Find where the given text appears and provide that cell's center as [X, Y] coordinate. 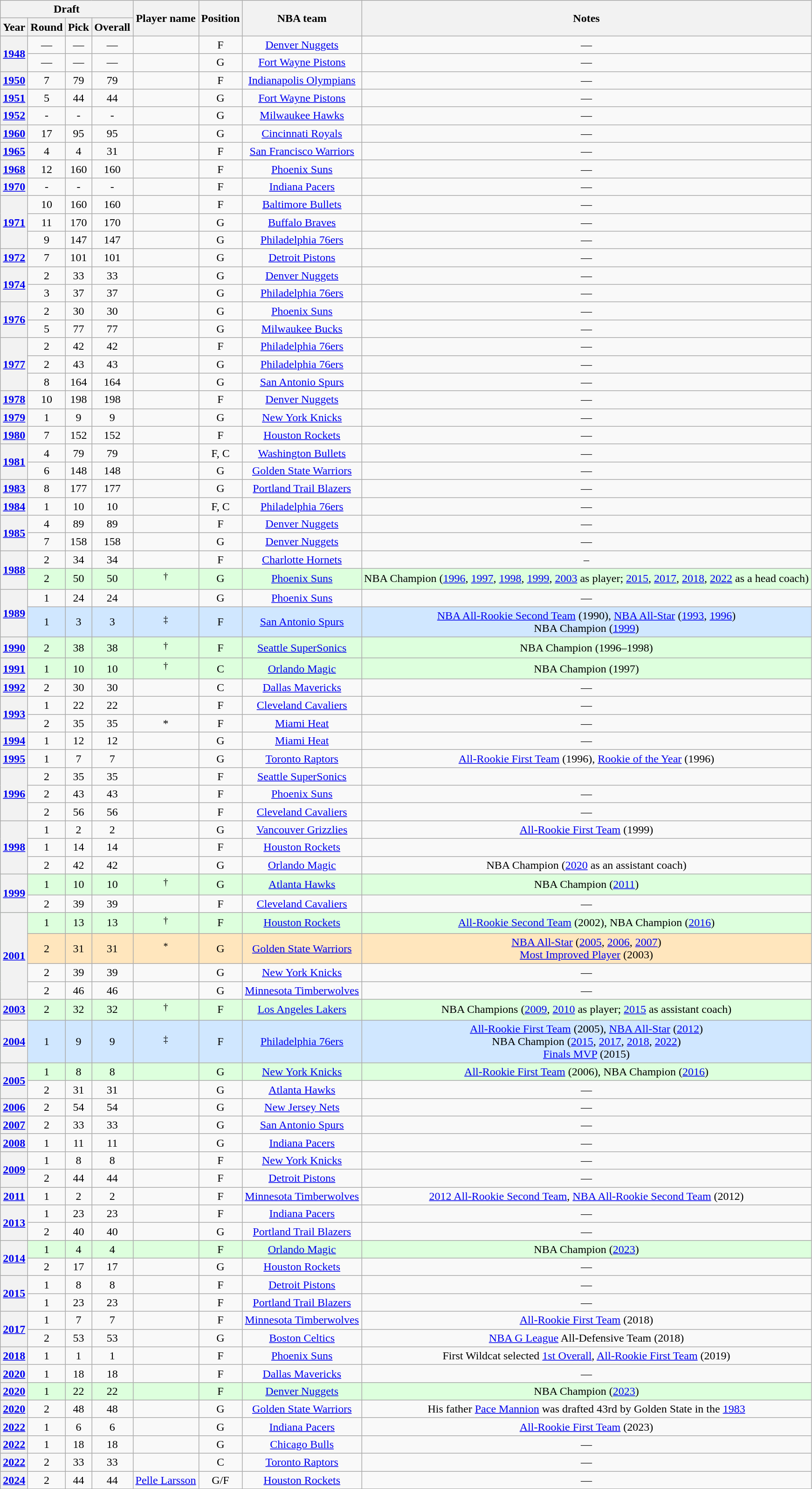
2017 [14, 1329]
Year [14, 27]
1952 [14, 116]
2006 [14, 1107]
2024 [14, 1480]
1989 [14, 613]
Vancouver Grizzlies [302, 830]
His father Pace Mannion was drafted 43rd by Golden State in the 1983 [586, 1409]
1991 [14, 669]
1985 [14, 533]
1978 [14, 400]
Indianapolis Olympians [302, 80]
New Jersey Nets [302, 1107]
2005 [14, 1080]
1972 [14, 258]
2009 [14, 1170]
1994 [14, 741]
1995 [14, 759]
1983 [14, 488]
2014 [14, 1258]
2003 [14, 1010]
2011 [14, 1196]
Notes [586, 18]
Overall [112, 27]
All-Rookie First Team (2023) [586, 1427]
All-Rookie First Team (2005), NBA All-Star (2012)NBA Champion (2015, 2017, 2018, 2022)Finals MVP (2015) [586, 1041]
– [586, 560]
Milwaukee Bucks [302, 329]
1948 [14, 54]
1968 [14, 169]
1998 [14, 847]
NBA Champion (1997) [586, 669]
1977 [14, 364]
1996 [14, 794]
Position [220, 18]
San Francisco Warriors [302, 151]
All-Rookie First Team (1996), Rookie of the Year (1996) [586, 759]
NBA Champions (2009, 2010 as player; 2015 as assistant coach) [586, 1010]
1980 [14, 435]
1993 [14, 714]
Baltimore Bullets [302, 204]
NBA Champion (1996, 1997, 1998, 1999, 2003 as player; 2015, 2017, 2018, 2022 as a head coach) [586, 579]
All-Rookie First Team (2006), NBA Champion (2016) [586, 1072]
Player name [166, 18]
Pelle Larsson [166, 1480]
Draft [67, 9]
1990 [14, 647]
NBA Champion (2011) [586, 884]
1999 [14, 893]
2007 [14, 1125]
NBA team [302, 18]
NBA All-Rookie Second Team (1990), NBA All-Star (1993, 1996)NBA Champion (1999) [586, 622]
NBA Champion (2020 as an assistant coach) [586, 865]
Round [47, 27]
Pick [78, 27]
Milwaukee Hawks [302, 116]
1981 [14, 462]
1984 [14, 506]
2004 [14, 1041]
All-Rookie First Team (2018) [586, 1320]
1971 [14, 222]
1965 [14, 151]
All-Rookie Second Team (2002), NBA Champion (2016) [586, 923]
NBA Champion (1996–1998) [586, 647]
2018 [14, 1356]
NBA All-Star (2005, 2006, 2007)Most Improved Player (2003) [586, 949]
Charlotte Hornets [302, 560]
2012 All-Rookie Second Team, NBA All-Rookie Second Team (2012) [586, 1196]
2015 [14, 1294]
Cincinnati Royals [302, 133]
All-Rookie First Team (1999) [586, 830]
1970 [14, 187]
1951 [14, 98]
Buffalo Braves [302, 222]
Chicago Bulls [302, 1445]
1979 [14, 417]
G/F [220, 1480]
1950 [14, 80]
1974 [14, 284]
Boston Celtics [302, 1338]
2001 [14, 956]
Washington Bullets [302, 453]
Los Angeles Lakers [302, 1010]
1988 [14, 570]
2013 [14, 1223]
1992 [14, 688]
1976 [14, 320]
2008 [14, 1143]
First Wildcat selected 1st Overall, All-Rookie First Team (2019) [586, 1356]
1960 [14, 133]
NBA G League All-Defensive Team (2018) [586, 1338]
